Pinpoint the cell where the given text exists, returning its [X, Y] midpoint coordinate. 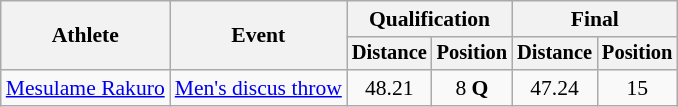
Event [258, 36]
Qualification [430, 19]
15 [637, 88]
Final [594, 19]
47.24 [554, 88]
Athlete [86, 36]
8 Q [472, 88]
48.21 [390, 88]
Mesulame Rakuro [86, 88]
Men's discus throw [258, 88]
